Search for the cell housing the specified text and yield its [x, y] center coordinate. 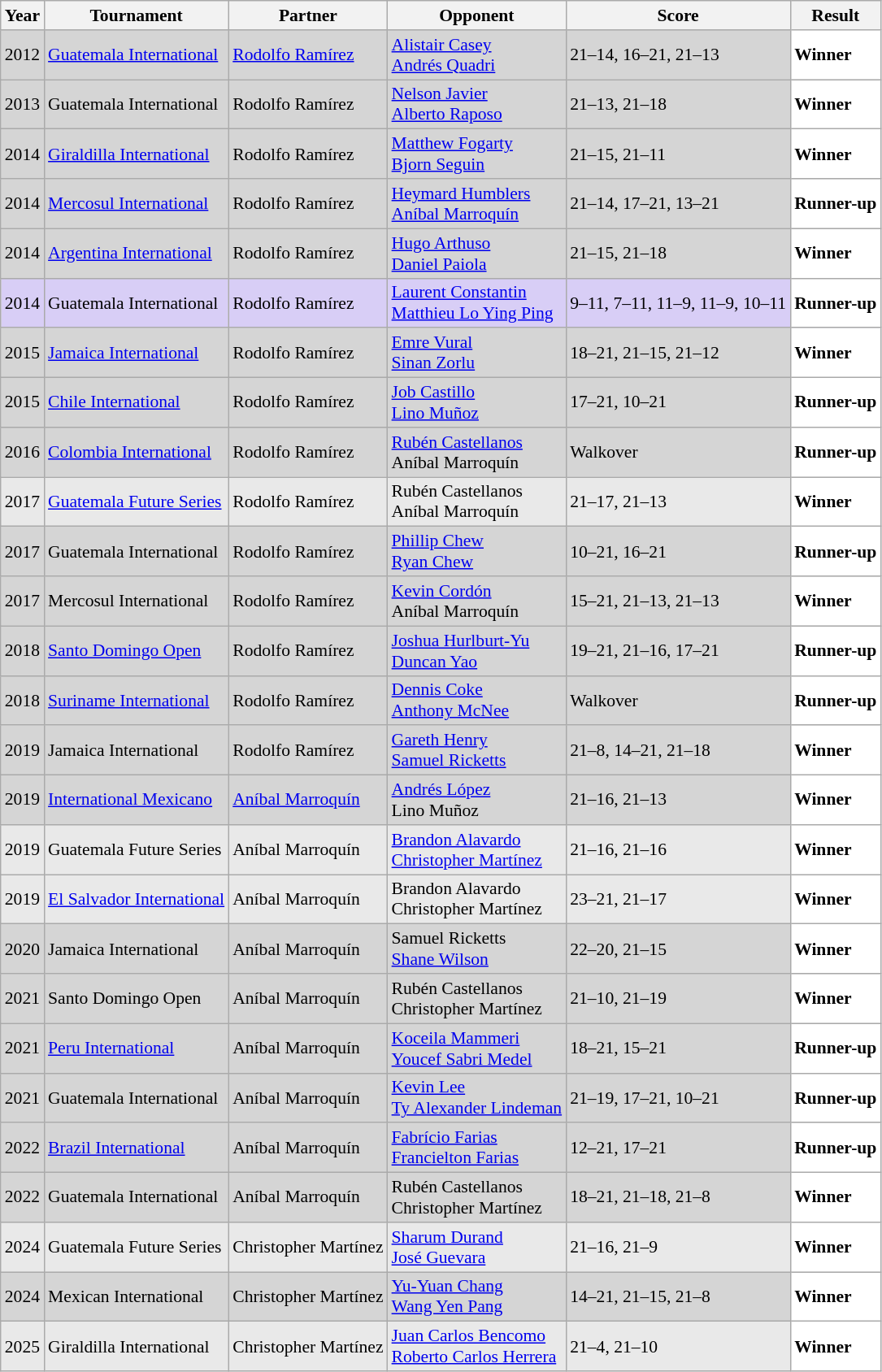
21–13, 21–18 [678, 104]
23–21, 21–17 [678, 899]
21–16, 21–9 [678, 1247]
18–21, 21–18, 21–8 [678, 1198]
18–21, 15–21 [678, 1049]
Colombia International [137, 452]
21–8, 14–21, 21–18 [678, 751]
2016 [23, 452]
Partner [307, 15]
Fabrício Farias Francielton Farias [477, 1148]
Joshua Hurlburt-Yu Duncan Yao [477, 650]
Samuel Ricketts Shane Wilson [477, 949]
12–21, 17–21 [678, 1148]
El Salvador International [137, 899]
Opponent [477, 15]
10–21, 16–21 [678, 551]
21–4, 21–10 [678, 1346]
Yu-Yuan Chang Wang Yen Pang [477, 1297]
21–14, 17–21, 13–21 [678, 203]
Emre Vural Sinan Zorlu [477, 353]
21–15, 21–11 [678, 154]
Kevin Lee Ty Alexander Lindeman [477, 1097]
9–11, 7–11, 11–9, 11–9, 10–11 [678, 302]
2025 [23, 1346]
Suriname International [137, 701]
21–16, 21–16 [678, 850]
Phillip Chew Ryan Chew [477, 551]
2013 [23, 104]
17–21, 10–21 [678, 403]
21–15, 21–18 [678, 254]
Hugo Arthuso Daniel Paiola [477, 254]
22–20, 21–15 [678, 949]
Alistair Casey Andrés Quadri [477, 55]
Kevin Cordón Aníbal Marroquín [477, 601]
Argentina International [137, 254]
Score [678, 15]
Juan Carlos Bencomo Roberto Carlos Herrera [477, 1346]
Heymard Humblers Aníbal Marroquín [477, 203]
Andrés López Lino Muñoz [477, 800]
2012 [23, 55]
Laurent Constantin Matthieu Lo Ying Ping [477, 302]
Mexican International [137, 1297]
International Mexicano [137, 800]
18–21, 21–15, 21–12 [678, 353]
Sharum Durand José Guevara [477, 1247]
21–10, 21–19 [678, 998]
Tournament [137, 15]
Nelson Javier Alberto Raposo [477, 104]
Peru International [137, 1049]
19–21, 21–16, 17–21 [678, 650]
21–14, 16–21, 21–13 [678, 55]
Dennis Coke Anthony McNee [477, 701]
21–19, 17–21, 10–21 [678, 1097]
21–16, 21–13 [678, 800]
Matthew Fogarty Bjorn Seguin [477, 154]
Job Castillo Lino Muñoz [477, 403]
15–21, 21–13, 21–13 [678, 601]
Year [23, 15]
Brazil International [137, 1148]
Gareth Henry Samuel Ricketts [477, 751]
Koceila Mammeri Youcef Sabri Medel [477, 1049]
2020 [23, 949]
Chile International [137, 403]
Result [836, 15]
21–17, 21–13 [678, 502]
14–21, 21–15, 21–8 [678, 1297]
